Pinpoint the cell where the given text exists, returning its [X, Y] midpoint coordinate. 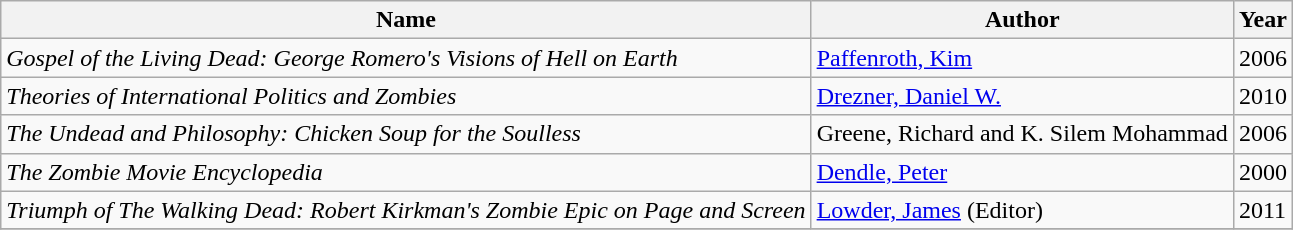
2011 [1262, 210]
Gospel of the Living Dead: George Romero's Visions of Hell on Earth [406, 58]
The Undead and Philosophy: Chicken Soup for the Soulless [406, 134]
Drezner, Daniel W. [1022, 96]
2010 [1262, 96]
Theories of International Politics and Zombies [406, 96]
Dendle, Peter [1022, 172]
Year [1262, 20]
The Zombie Movie Encyclopedia [406, 172]
Paffenroth, Kim [1022, 58]
Name [406, 20]
Greene, Richard and K. Silem Mohammad [1022, 134]
Triumph of The Walking Dead: Robert Kirkman's Zombie Epic on Page and Screen [406, 210]
Lowder, James (Editor) [1022, 210]
Author [1022, 20]
2000 [1262, 172]
